Provide the (X, Y) coordinate of the cell's center where the given text is located.  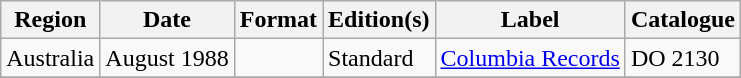
DO 2130 (682, 58)
August 1988 (167, 58)
Australia (50, 58)
Standard (379, 58)
Format (278, 20)
Columbia Records (530, 58)
Catalogue (682, 20)
Region (50, 20)
Date (167, 20)
Edition(s) (379, 20)
Label (530, 20)
